For the text-containing cell, return its midpoint in [x, y] coordinate format. 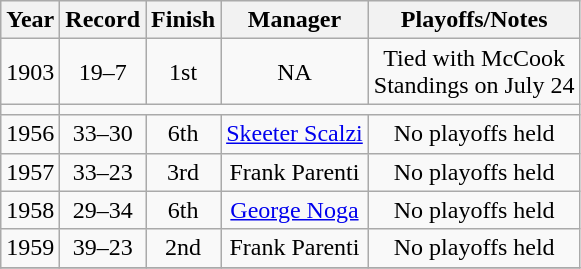
1st [184, 72]
1957 [30, 172]
NA [295, 72]
1958 [30, 210]
George Noga [295, 210]
1956 [30, 134]
Tied with McCook Standings on July 24 [474, 72]
39–23 [103, 248]
19–7 [103, 72]
Skeeter Scalzi [295, 134]
Finish [184, 20]
33–30 [103, 134]
33–23 [103, 172]
3rd [184, 172]
Year [30, 20]
1903 [30, 72]
29–34 [103, 210]
Playoffs/Notes [474, 20]
Manager [295, 20]
1959 [30, 248]
Record [103, 20]
2nd [184, 248]
